Extract the (x, y) coordinate from the center of the cell holding the provided text.  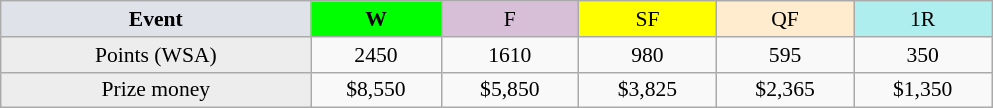
Prize money (156, 90)
595 (785, 55)
F (510, 19)
$1,350 (923, 90)
Points (WSA) (156, 55)
$3,825 (648, 90)
980 (648, 55)
QF (785, 19)
1610 (510, 55)
SF (648, 19)
W (376, 19)
1R (923, 19)
350 (923, 55)
$2,365 (785, 90)
$5,850 (510, 90)
2450 (376, 55)
Event (156, 19)
$8,550 (376, 90)
